Pinpoint the cell where the given text exists, returning its [X, Y] midpoint coordinate. 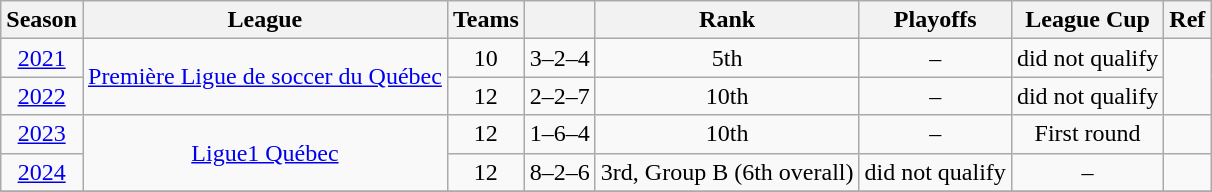
Ligue1 Québec [264, 153]
Season [42, 20]
Première Ligue de soccer du Québec [264, 77]
2–2–7 [560, 96]
2022 [42, 96]
8–2–6 [560, 172]
3rd, Group B (6th overall) [727, 172]
10 [486, 58]
Rank [727, 20]
5th [727, 58]
League [264, 20]
League Cup [1087, 20]
Teams [486, 20]
First round [1087, 134]
2021 [42, 58]
Playoffs [935, 20]
1–6–4 [560, 134]
3–2–4 [560, 58]
2024 [42, 172]
2023 [42, 134]
Ref [1188, 20]
